Scan for the cell matching the given text and deliver its [X, Y] coordinate at center. 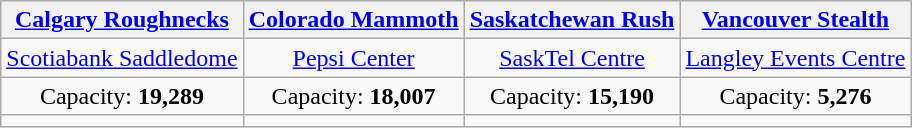
Capacity: 18,007 [354, 96]
Calgary Roughnecks [122, 20]
SaskTel Centre [572, 58]
Vancouver Stealth [796, 20]
Scotiabank Saddledome [122, 58]
Capacity: 15,190 [572, 96]
Langley Events Centre [796, 58]
Pepsi Center [354, 58]
Capacity: 19,289 [122, 96]
Colorado Mammoth [354, 20]
Saskatchewan Rush [572, 20]
Capacity: 5,276 [796, 96]
